Provide the (x, y) coordinate of the cell's center where the given text is located.  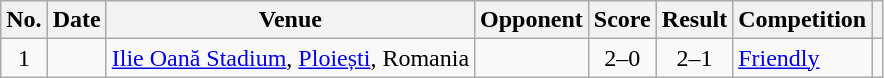
No. (24, 20)
Competition (802, 20)
Date (76, 20)
1 (24, 58)
Venue (290, 20)
Friendly (802, 58)
Score (622, 20)
Ilie Oană Stadium, Ploiești, Romania (290, 58)
Result (694, 20)
2–1 (694, 58)
Opponent (532, 20)
2–0 (622, 58)
